Identify which cell holds the provided text, then report its (X, Y) central coordinate. 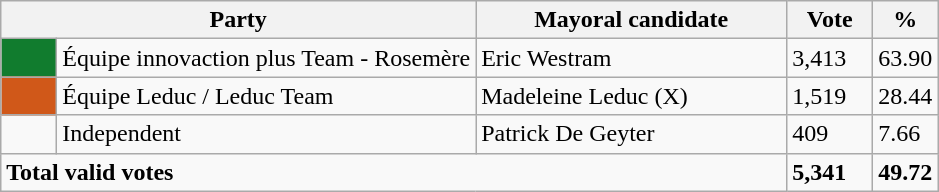
49.72 (906, 172)
Mayoral candidate (632, 20)
1,519 (830, 96)
28.44 (906, 96)
Madeleine Leduc (X) (632, 96)
Équipe Leduc / Leduc Team (266, 96)
7.66 (906, 134)
Eric Westram (632, 58)
% (906, 20)
Independent (266, 134)
Patrick De Geyter (632, 134)
5,341 (830, 172)
Party (238, 20)
Équipe innovaction plus Team - Rosemère (266, 58)
Total valid votes (394, 172)
Vote (830, 20)
409 (830, 134)
3,413 (830, 58)
63.90 (906, 58)
